Determine the [x, y] coordinate at the center of the cell enclosing the given text.  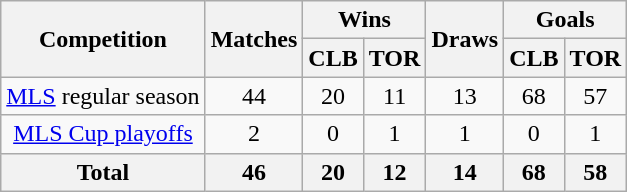
46 [254, 172]
MLS Cup playoffs [103, 134]
Competition [103, 39]
Total [103, 172]
Draws [465, 39]
14 [465, 172]
Wins [364, 20]
58 [596, 172]
MLS regular season [103, 96]
57 [596, 96]
2 [254, 134]
12 [394, 172]
Matches [254, 39]
44 [254, 96]
11 [394, 96]
Goals [566, 20]
13 [465, 96]
